From the cell containing the given text, extract its center point as [x, y] coordinate. 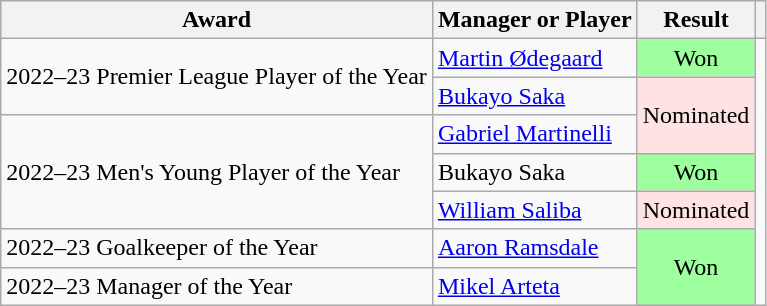
2022–23 Manager of the Year [217, 286]
Award [217, 20]
2022–23 Men's Young Player of the Year [217, 172]
William Saliba [534, 210]
2022–23 Premier League Player of the Year [217, 77]
2022–23 Goalkeeper of the Year [217, 248]
Gabriel Martinelli [534, 134]
Mikel Arteta [534, 286]
Aaron Ramsdale [534, 248]
Result [696, 20]
Manager or Player [534, 20]
Martin Ødegaard [534, 58]
